Search for the cell housing the specified text and yield its [x, y] center coordinate. 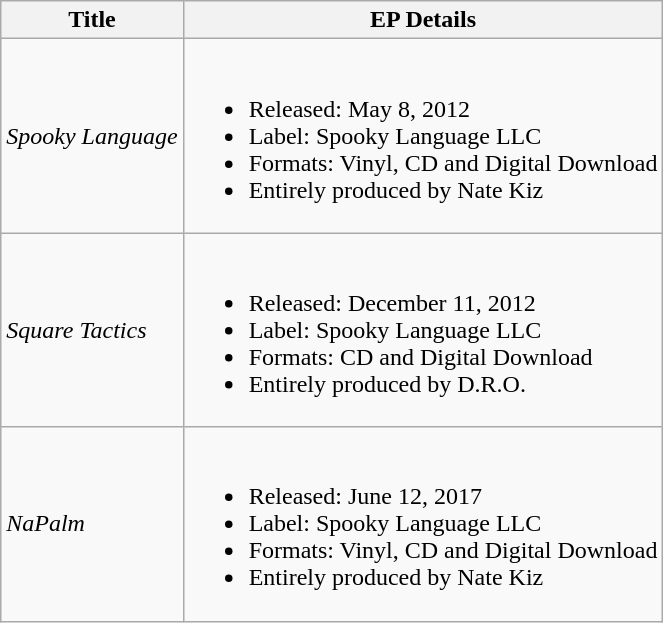
EP Details [423, 20]
Released: June 12, 2017Label: Spooky Language LLCFormats: Vinyl, CD and Digital DownloadEntirely produced by Nate Kiz [423, 524]
Released: December 11, 2012Label: Spooky Language LLCFormats: CD and Digital DownloadEntirely produced by D.R.O. [423, 330]
Released: May 8, 2012Label: Spooky Language LLCFormats: Vinyl, CD and Digital DownloadEntirely produced by Nate Kiz [423, 136]
Spooky Language [92, 136]
NaPalm [92, 524]
Title [92, 20]
Square Tactics [92, 330]
